Extract the (X, Y) coordinate from the center of the cell holding the provided text.  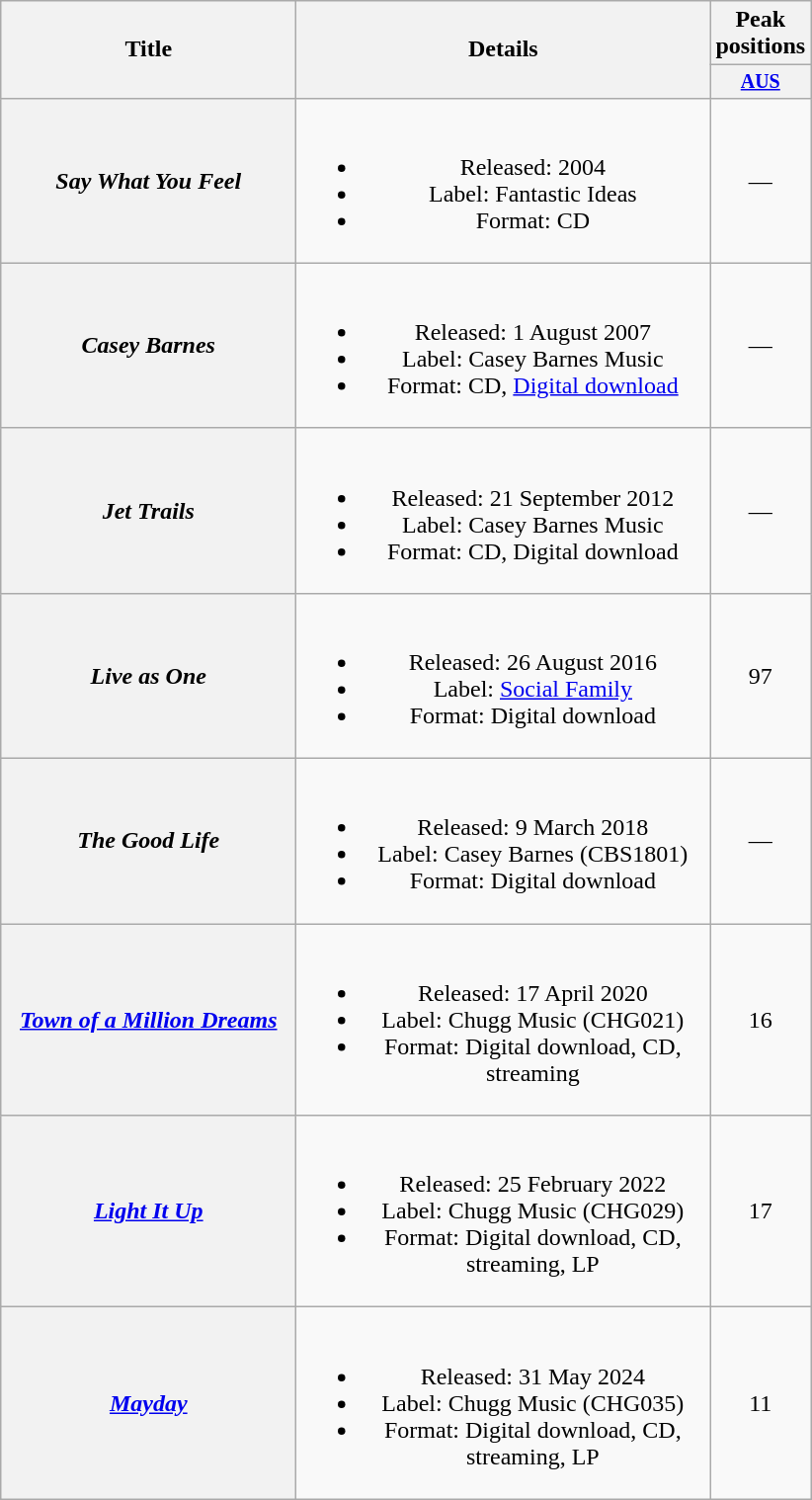
Released: 25 February 2022Label: Chugg Music (CHG029)Format: Digital download, CD, streaming, LP (504, 1211)
Live as One (148, 676)
Released: 1 August 2007Label: Casey Barnes MusicFormat: CD, Digital download (504, 346)
Jet Trails (148, 510)
Released: 31 May 2024Label: Chugg Music (CHG035)Format: Digital download, CD, streaming, LP (504, 1403)
AUS (761, 81)
Released: 2004Label: Fantastic IdeasFormat: CD (504, 180)
17 (761, 1211)
Released: 26 August 2016Label: Social FamilyFormat: Digital download (504, 676)
Released: 9 March 2018Label: Casey Barnes (CBS1801)Format: Digital download (504, 842)
Title (148, 49)
Casey Barnes (148, 346)
Peak positions (761, 34)
The Good Life (148, 842)
11 (761, 1403)
Say What You Feel (148, 180)
Light It Up (148, 1211)
Town of a Million Dreams (148, 1020)
16 (761, 1020)
Released: 17 April 2020Label: Chugg Music (CHG021)Format: Digital download, CD, streaming (504, 1020)
Mayday (148, 1403)
Details (504, 49)
Released: 21 September 2012Label: Casey Barnes MusicFormat: CD, Digital download (504, 510)
97 (761, 676)
